From the cell containing the given text, extract its center point as (X, Y) coordinate. 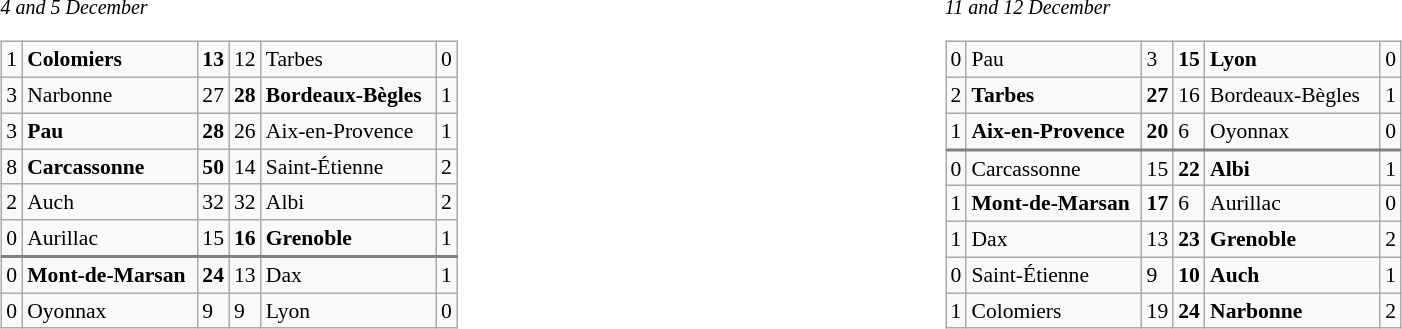
19 (1158, 311)
23 (1189, 239)
26 (245, 131)
12 (245, 60)
14 (245, 167)
20 (1158, 131)
10 (1189, 275)
22 (1189, 167)
17 (1158, 204)
50 (213, 167)
8 (12, 167)
